Identify which cell holds the provided text, then report its [X, Y] central coordinate. 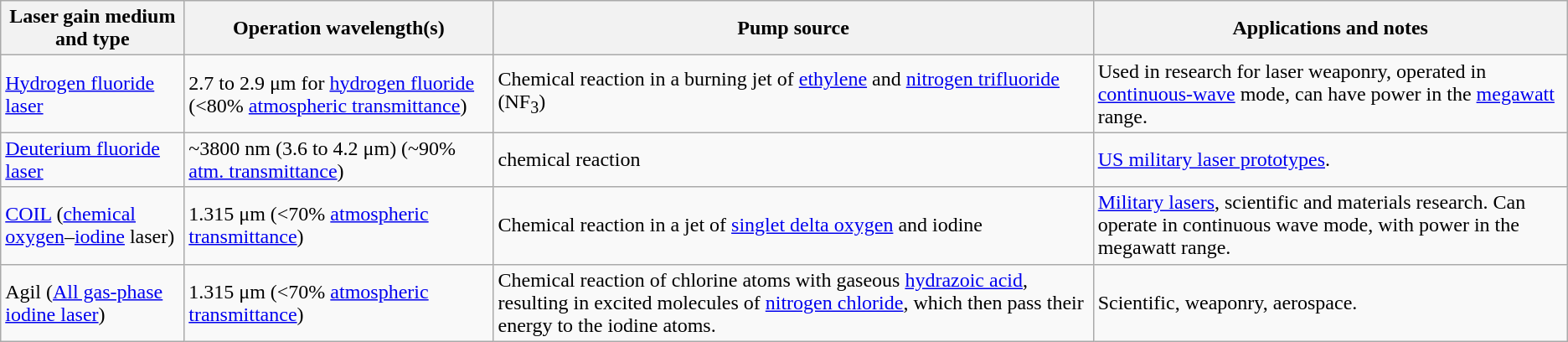
2.7 to 2.9 μm for hydrogen fluoride (<80% atmospheric transmittance) [338, 94]
Chemical reaction in a jet of singlet delta oxygen and iodine [793, 225]
chemical reaction [793, 159]
Chemical reaction in a burning jet of ethylene and nitrogen trifluoride (NF3) [793, 94]
Military lasers, scientific and materials research. Can operate in continuous wave mode, with power in the megawatt range. [1330, 225]
Operation wavelength(s) [338, 28]
Laser gain medium and type [92, 28]
Pump source [793, 28]
Scientific, weaponry, aerospace. [1330, 303]
Deuterium fluoride laser [92, 159]
Agil (All gas-phase iodine laser) [92, 303]
COIL (chemical oxygen–iodine laser) [92, 225]
Applications and notes [1330, 28]
Hydrogen fluoride laser [92, 94]
Used in research for laser weaponry, operated in continuous-wave mode, can have power in the megawatt range. [1330, 94]
~3800 nm (3.6 to 4.2 μm) (~90% atm. transmittance) [338, 159]
US military laser prototypes. [1330, 159]
